Pinpoint the cell where the given text exists, returning its [X, Y] midpoint coordinate. 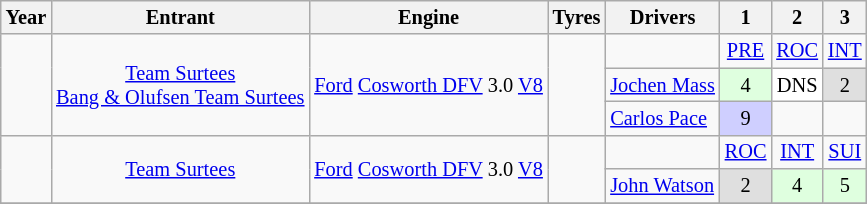
3 [845, 17]
PRE [746, 51]
1 [746, 17]
Drivers [662, 17]
Jochen Mass [662, 85]
9 [746, 118]
5 [845, 186]
Tyres [577, 17]
Engine [428, 17]
DNS [797, 85]
Carlos Pace [662, 118]
John Watson [662, 186]
Year [26, 17]
Team Surtees [180, 168]
SUI [845, 152]
Team SurteesBang & Olufsen Team Surtees [180, 84]
Entrant [180, 17]
